Return the [x, y] coordinate for the center point of the cell that contains the specified text.  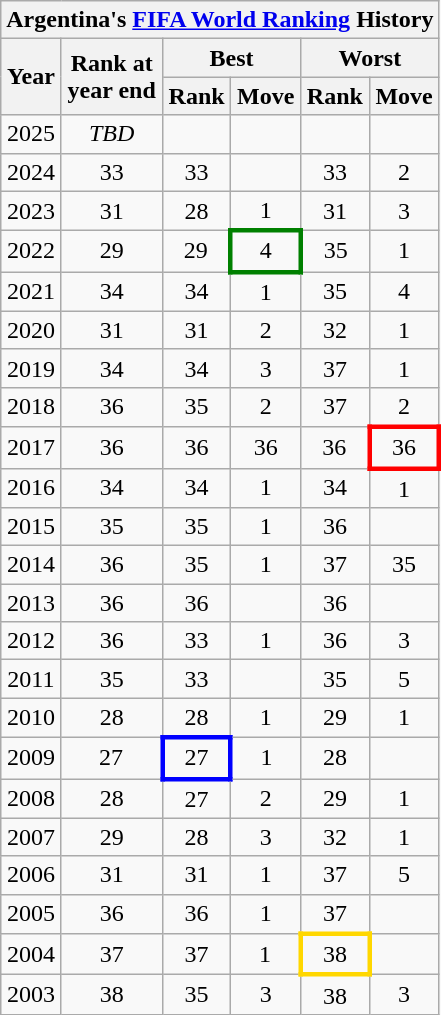
Year [31, 77]
2006 [31, 875]
Worst [370, 58]
2017 [31, 448]
2007 [31, 837]
2011 [31, 679]
2009 [31, 758]
2014 [31, 565]
2020 [31, 330]
2022 [31, 252]
2005 [31, 914]
Best [231, 58]
2018 [31, 407]
Argentina's FIFA World Ranking History [220, 20]
2019 [31, 368]
2016 [31, 488]
2004 [31, 954]
2021 [31, 292]
2023 [31, 211]
TBD [112, 134]
2015 [31, 527]
Rank atyear end [112, 77]
2024 [31, 172]
2025 [31, 134]
2003 [31, 995]
2013 [31, 603]
2008 [31, 798]
2010 [31, 718]
2012 [31, 641]
